Pinpoint the cell where the given text exists, returning its [X, Y] midpoint coordinate. 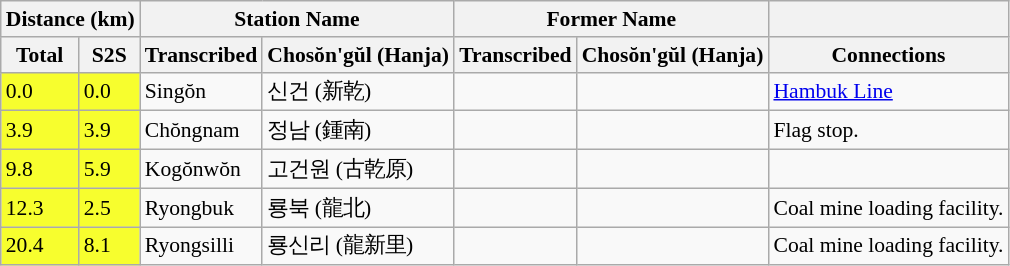
12.3 [40, 208]
룡북 (龍北) [358, 208]
Ryongsilli [201, 246]
Ryongbuk [201, 208]
Connections [888, 55]
Total [40, 55]
Former Name [611, 19]
S2S [110, 55]
2.5 [110, 208]
9.8 [40, 170]
Chŏngnam [201, 130]
5.9 [110, 170]
20.4 [40, 246]
신건 (新乾) [358, 92]
Kogŏnwŏn [201, 170]
Singŏn [201, 92]
Hambuk Line [888, 92]
정남 (鍾南) [358, 130]
룡신리 (龍新里) [358, 246]
Flag stop. [888, 130]
Station Name [297, 19]
8.1 [110, 246]
Distance (km) [70, 19]
고건원 (古乾原) [358, 170]
